Pinpoint the cell where the given text exists, returning its [X, Y] midpoint coordinate. 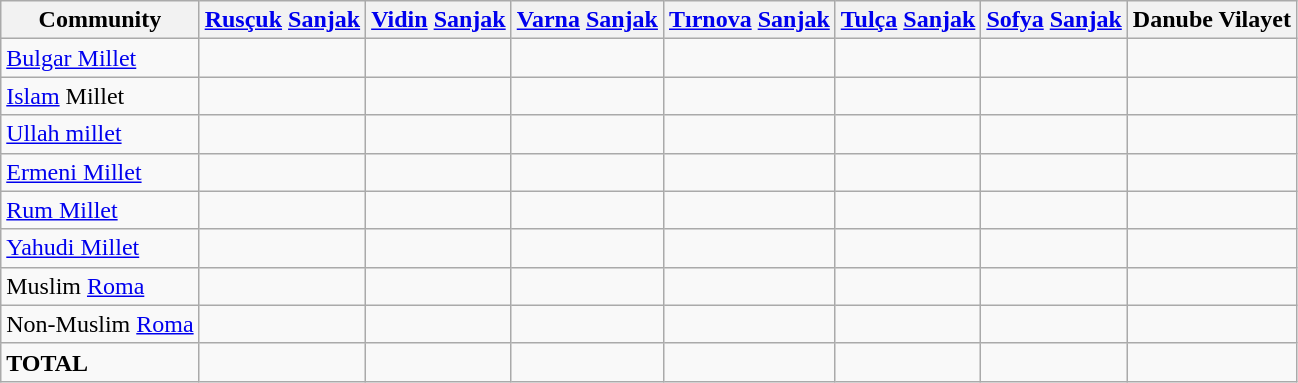
Bulgar Millet [100, 58]
Rum Millet [100, 210]
Islam Millet [100, 96]
Muslim Roma [100, 286]
Vidin Sanjak [439, 20]
Non-Muslim Roma [100, 324]
Varna Sanjak [587, 20]
Danube Vilayet [1212, 20]
Yahudi Millet [100, 248]
Rusçuk Sanjak [282, 20]
Community [100, 20]
Ullah millet [100, 134]
Tırnova Sanjak [749, 20]
Ermeni Millet [100, 172]
TOTAL [100, 362]
Sofya Sanjak [1054, 20]
Tulça Sanjak [908, 20]
